Locate the cell with the specified text and output its [X, Y] center coordinate. 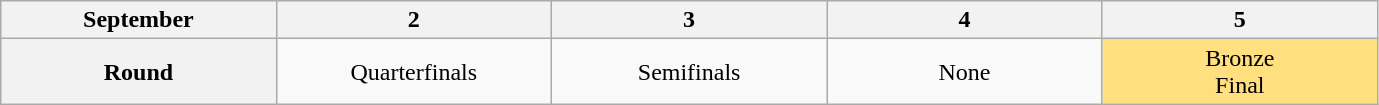
4 [964, 20]
Semifinals [688, 72]
September [138, 20]
2 [414, 20]
None [964, 72]
Quarterfinals [414, 72]
3 [688, 20]
5 [1240, 20]
Round [138, 72]
BronzeFinal [1240, 72]
